Locate the cell with the specified text and output its (X, Y) center coordinate. 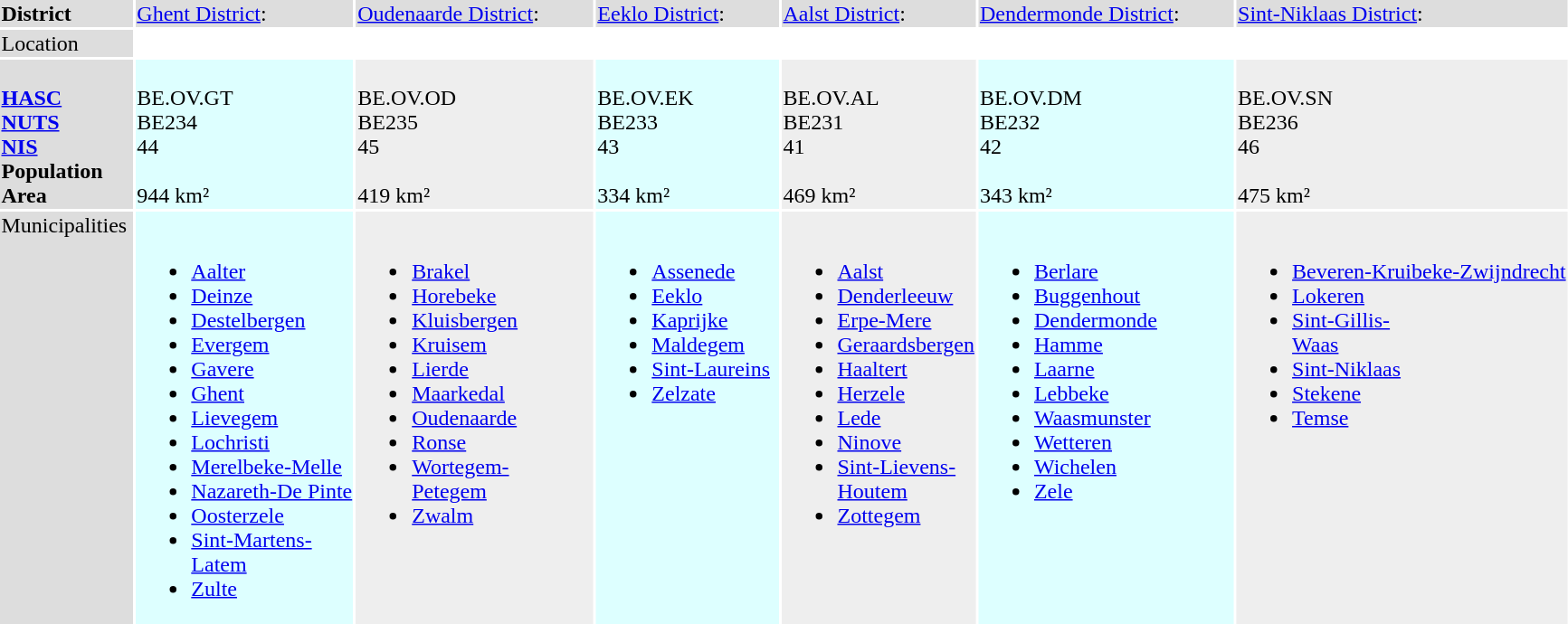
BE.OV.EK BE233 43 334 km² (688, 134)
Ghent District: (244, 14)
HASC NUTS NIS Population Area (67, 134)
BE.OV.SN BE236 46 475 km² (1402, 134)
Beveren-Kruibeke-ZwijndrechtLokerenSint-Gillis-WaasSint-NiklaasStekeneTemse (1402, 418)
AssenedeEekloKaprijkeMaldegemSint-LaureinsZelzate (688, 418)
Location (67, 43)
BE.OV.DM BE232 42 343 km² (1106, 134)
Dendermonde District: (1106, 14)
AalterDeinzeDestelbergenEvergemGavereGhentLievegemLochristiMerelbeke-MelleNazareth-De PinteOosterzeleSint-Martens-LatemZulte (244, 418)
Sint-Niklaas District: (1402, 14)
Oudenaarde District: (475, 14)
BerlareBuggenhoutDendermondeHammeLaarneLebbekeWaasmunsterWetterenWichelenZele (1106, 418)
AalstDenderleeuwErpe-MereGeraardsbergenHaaltertHerzeleLedeNinoveSint-Lievens-HoutemZottegem (879, 418)
Municipalities (67, 418)
BrakelHorebekeKluisbergenKruisemLierdeMaarkedalOudenaardeRonseWortegem-PetegemZwalm (475, 418)
Eeklo District: (688, 14)
BE.OV.GT BE234 44 944 km² (244, 134)
District (67, 14)
BE.OV.AL BE231 41 469 km² (879, 134)
Aalst District: (879, 14)
BE.OV.OD BE235 45 419 km² (475, 134)
